Extract the (X, Y) coordinate from the center of the cell holding the provided text.  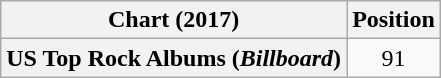
US Top Rock Albums (Billboard) (174, 58)
Chart (2017) (174, 20)
91 (394, 58)
Position (394, 20)
